For the text-containing cell, return its midpoint in [X, Y] coordinate format. 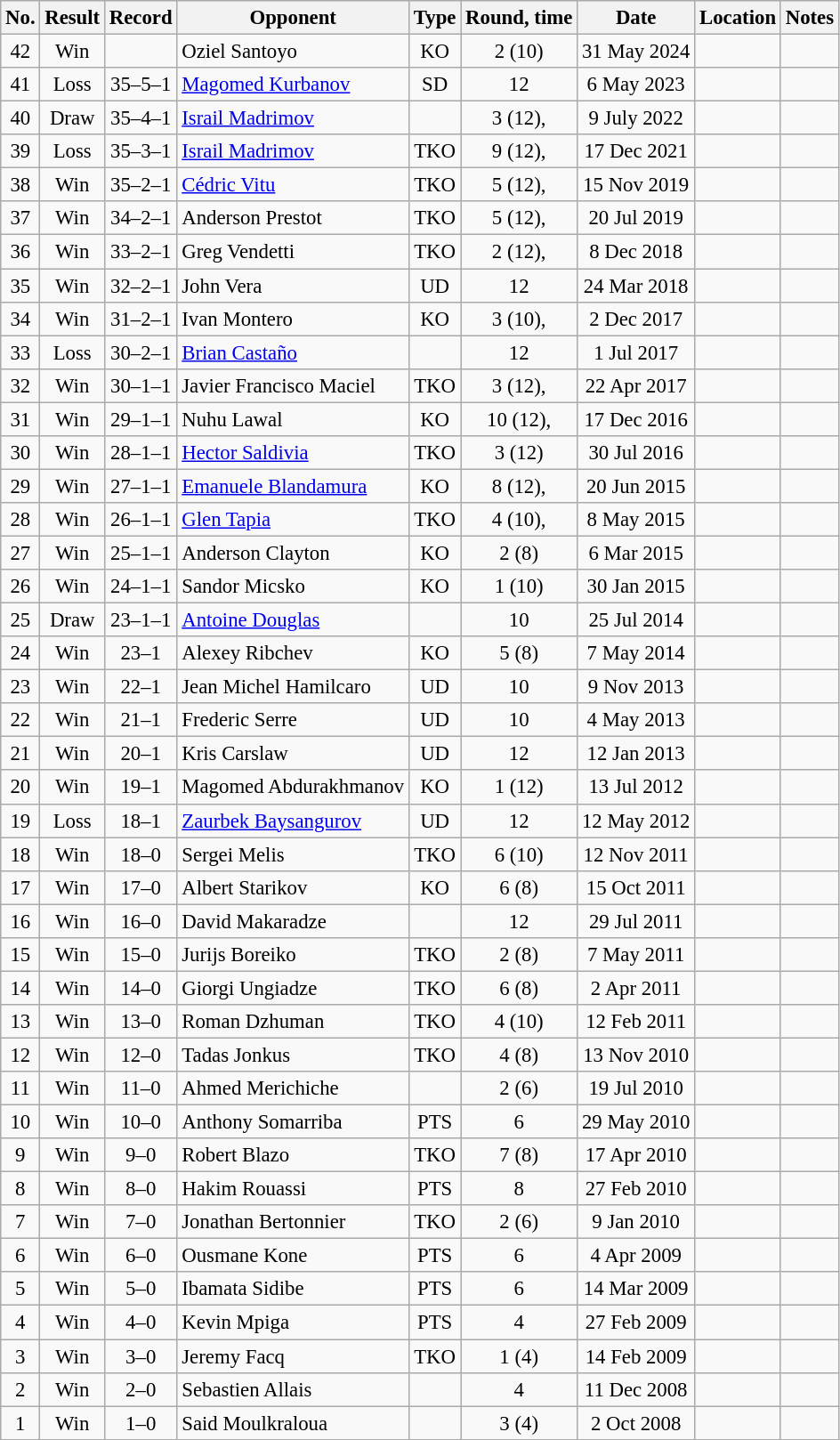
9 [20, 1155]
25 Jul 2014 [636, 620]
Date [636, 18]
Emanuele Blandamura [294, 486]
2 Dec 2017 [636, 319]
29 [20, 486]
8 (12), [520, 486]
9–0 [141, 1155]
1 (4) [520, 1356]
30–1–1 [141, 385]
34–2–1 [141, 218]
31 May 2024 [636, 52]
29 Jul 2011 [636, 921]
2 (10) [520, 52]
31–2–1 [141, 319]
15–0 [141, 955]
Anderson Clayton [294, 553]
4 Apr 2009 [636, 1256]
Robert Blazo [294, 1155]
Magomed Abdurakhmanov [294, 788]
Location [739, 18]
31 [20, 419]
Anderson Prestot [294, 218]
9 Jan 2010 [636, 1222]
17 Dec 2021 [636, 151]
9 July 2022 [636, 118]
Hector Saldivia [294, 453]
39 [20, 151]
13–0 [141, 1022]
Notes [810, 18]
29–1–1 [141, 419]
24 Mar 2018 [636, 286]
No. [20, 18]
27–1–1 [141, 486]
Ahmed Merichiche [294, 1088]
2 Oct 2008 [636, 1423]
8 May 2015 [636, 520]
5–0 [141, 1290]
4 (10) [520, 1022]
8 Dec 2018 [636, 252]
Hakim Rouassi [294, 1189]
5 [20, 1290]
10 (12), [520, 419]
20 Jun 2015 [636, 486]
3 (10), [520, 319]
14 Mar 2009 [636, 1290]
Type [434, 18]
Frederic Serre [294, 720]
19 Jul 2010 [636, 1088]
Javier Francisco Maciel [294, 385]
11 [20, 1088]
34 [20, 319]
15 Oct 2011 [636, 887]
Tadas Jonkus [294, 1055]
10–0 [141, 1122]
14 Feb 2009 [636, 1356]
6 (10) [520, 854]
20–1 [141, 754]
33 [20, 352]
32–2–1 [141, 286]
35 [20, 286]
32 [20, 385]
12 May 2012 [636, 821]
20 [20, 788]
7 [20, 1222]
Sandor Micsko [294, 587]
15 Nov 2019 [636, 185]
14 [20, 988]
38 [20, 185]
24 [20, 653]
Jurijs Boreiko [294, 955]
12 Feb 2011 [636, 1022]
18–0 [141, 854]
16 [20, 921]
Giorgi Ungiadze [294, 988]
4 (10), [520, 520]
21 [20, 754]
Alexey Ribchev [294, 653]
23–1 [141, 653]
30 Jul 2016 [636, 453]
4 (8) [520, 1055]
12 Nov 2011 [636, 854]
28 [20, 520]
24–1–1 [141, 587]
Roman Dzhuman [294, 1022]
Antoine Douglas [294, 620]
Said Moulkraloua [294, 1423]
1 (12) [520, 788]
Nuhu Lawal [294, 419]
22–1 [141, 687]
25–1–1 [141, 553]
1–0 [141, 1423]
Kris Carslaw [294, 754]
36 [20, 252]
Ousmane Kone [294, 1256]
27 [20, 553]
37 [20, 218]
28–1–1 [141, 453]
29 May 2010 [636, 1122]
1 Jul 2017 [636, 352]
40 [20, 118]
19 [20, 821]
17–0 [141, 887]
19–1 [141, 788]
26–1–1 [141, 520]
Ivan Montero [294, 319]
13 Nov 2010 [636, 1055]
17 Apr 2010 [636, 1155]
18–1 [141, 821]
11–0 [141, 1088]
Jeremy Facq [294, 1356]
3 (12) [520, 453]
Opponent [294, 18]
7 May 2014 [636, 653]
2 (12), [520, 252]
2 [20, 1389]
27 Feb 2010 [636, 1189]
42 [20, 52]
3–0 [141, 1356]
13 [20, 1022]
2 Apr 2011 [636, 988]
7–0 [141, 1222]
12–0 [141, 1055]
David Makaradze [294, 921]
Anthony Somarriba [294, 1122]
41 [20, 85]
22 [20, 720]
Zaurbek Baysangurov [294, 821]
20 Jul 2019 [636, 218]
Brian Castaño [294, 352]
2–0 [141, 1389]
7 May 2011 [636, 955]
Round, time [520, 18]
1 (10) [520, 587]
Oziel Santoyo [294, 52]
25 [20, 620]
5 (8) [520, 653]
11 Dec 2008 [636, 1389]
Sebastien Allais [294, 1389]
16–0 [141, 921]
17 [20, 887]
30 Jan 2015 [636, 587]
Result [73, 18]
Ibamata Sidibe [294, 1290]
Sergei Melis [294, 854]
Cédric Vitu [294, 185]
Greg Vendetti [294, 252]
Glen Tapia [294, 520]
9 Nov 2013 [636, 687]
35–5–1 [141, 85]
35–4–1 [141, 118]
17 Dec 2016 [636, 419]
9 (12), [520, 151]
15 [20, 955]
7 (8) [520, 1155]
6 Mar 2015 [636, 553]
14–0 [141, 988]
23 [20, 687]
3 [20, 1356]
30–2–1 [141, 352]
6–0 [141, 1256]
6 May 2023 [636, 85]
1 [20, 1423]
John Vera [294, 286]
18 [20, 854]
4 May 2013 [636, 720]
21–1 [141, 720]
30 [20, 453]
13 Jul 2012 [636, 788]
35–3–1 [141, 151]
26 [20, 587]
22 Apr 2017 [636, 385]
33–2–1 [141, 252]
12 Jan 2013 [636, 754]
3 (4) [520, 1423]
27 Feb 2009 [636, 1323]
Magomed Kurbanov [294, 85]
35–2–1 [141, 185]
Record [141, 18]
4–0 [141, 1323]
Albert Starikov [294, 887]
Jean Michel Hamilcaro [294, 687]
8–0 [141, 1189]
Kevin Mpiga [294, 1323]
Jonathan Bertonnier [294, 1222]
SD [434, 85]
23–1–1 [141, 620]
